For the text-containing cell, return its midpoint in (X, Y) coordinate format. 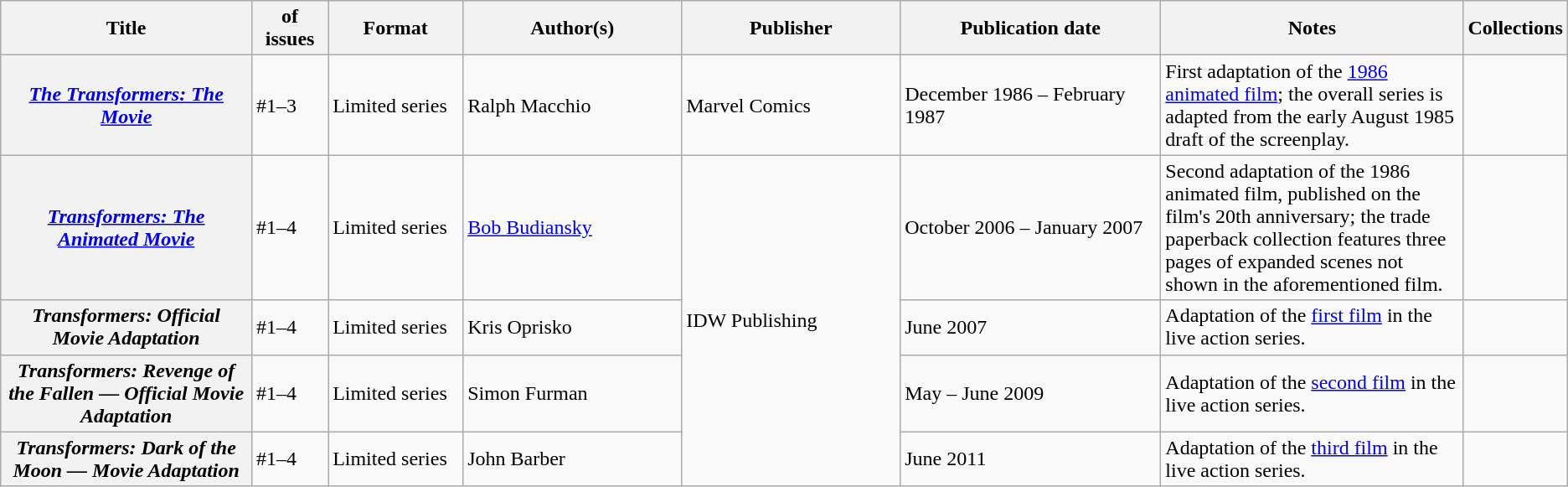
June 2011 (1030, 459)
June 2007 (1030, 327)
December 1986 – February 1987 (1030, 106)
Format (395, 28)
Notes (1312, 28)
Transformers: Revenge of the Fallen — Official Movie Adaptation (126, 393)
IDW Publishing (791, 320)
Author(s) (573, 28)
Transformers: Official Movie Adaptation (126, 327)
The Transformers: The Movie (126, 106)
May – June 2009 (1030, 393)
October 2006 – January 2007 (1030, 228)
Bob Budiansky (573, 228)
Transformers: The Animated Movie (126, 228)
Publisher (791, 28)
Ralph Macchio (573, 106)
Publication date (1030, 28)
Kris Oprisko (573, 327)
of issues (290, 28)
Adaptation of the second film in the live action series. (1312, 393)
Title (126, 28)
Adaptation of the third film in the live action series. (1312, 459)
Marvel Comics (791, 106)
Transformers: Dark of the Moon — Movie Adaptation (126, 459)
John Barber (573, 459)
Adaptation of the first film in the live action series. (1312, 327)
Simon Furman (573, 393)
#1–3 (290, 106)
First adaptation of the 1986 animated film; the overall series is adapted from the early August 1985 draft of the screenplay. (1312, 106)
Collections (1515, 28)
